Output the (x, y) coordinate of the center of the cell containing the given text.  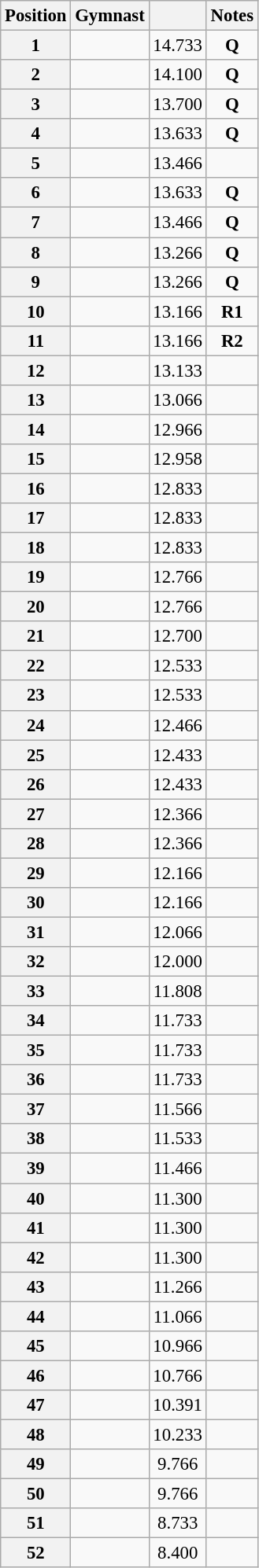
12.066 (178, 932)
12 (36, 370)
Gymnast (110, 16)
5 (36, 164)
13.700 (178, 105)
11.066 (178, 1316)
11.466 (178, 1169)
24 (36, 725)
35 (36, 1051)
30 (36, 903)
41 (36, 1228)
19 (36, 577)
13.066 (178, 400)
Position (36, 16)
52 (36, 1553)
14.733 (178, 46)
39 (36, 1169)
15 (36, 459)
11.566 (178, 1110)
29 (36, 873)
37 (36, 1110)
17 (36, 518)
50 (36, 1494)
8 (36, 252)
31 (36, 932)
25 (36, 755)
12.000 (178, 962)
R1 (231, 311)
3 (36, 105)
10.766 (178, 1375)
14 (36, 429)
48 (36, 1434)
32 (36, 962)
4 (36, 134)
10 (36, 311)
27 (36, 814)
6 (36, 193)
21 (36, 636)
47 (36, 1405)
1 (36, 46)
26 (36, 784)
46 (36, 1375)
11.266 (178, 1286)
22 (36, 666)
10.391 (178, 1405)
38 (36, 1139)
16 (36, 488)
49 (36, 1464)
11 (36, 340)
12.966 (178, 429)
12.958 (178, 459)
14.100 (178, 75)
40 (36, 1198)
23 (36, 696)
44 (36, 1316)
28 (36, 844)
20 (36, 607)
13 (36, 400)
12.466 (178, 725)
10.233 (178, 1434)
8.400 (178, 1553)
43 (36, 1286)
42 (36, 1257)
34 (36, 1021)
11.808 (178, 992)
51 (36, 1523)
11.533 (178, 1139)
7 (36, 223)
33 (36, 992)
18 (36, 548)
2 (36, 75)
9 (36, 282)
12.700 (178, 636)
8.733 (178, 1523)
13.133 (178, 370)
R2 (231, 340)
36 (36, 1080)
10.966 (178, 1346)
45 (36, 1346)
Notes (231, 16)
